Return the [X, Y] coordinate for the center point of the cell that contains the specified text.  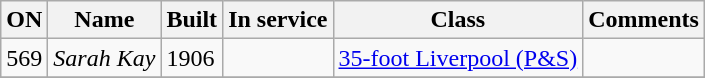
Name [104, 20]
In service [278, 20]
Class [458, 20]
Comments [644, 20]
1906 [192, 58]
ON [24, 20]
Built [192, 20]
Sarah Kay [104, 58]
569 [24, 58]
35-foot Liverpool (P&S) [458, 58]
